Detect which cell encompasses the target text, then output its (X, Y) center coordinate. 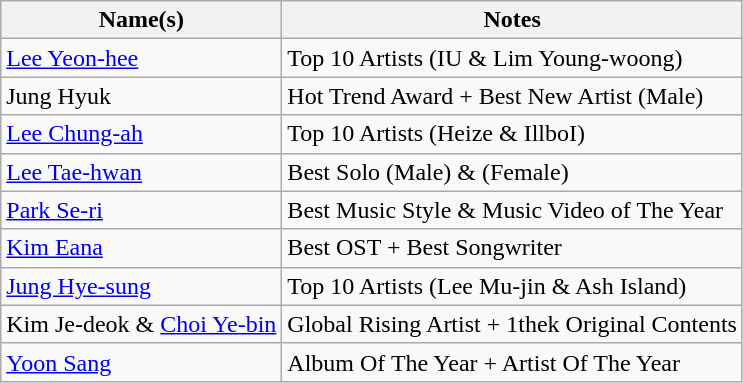
Best Solo (Male) & (Female) (512, 172)
Kim Eana (142, 248)
Name(s) (142, 20)
Top 10 Artists (IU & Lim Young-woong) (512, 58)
Best Music Style & Music Video of The Year (512, 210)
Kim Je-deok & Choi Ye-bin (142, 324)
Jung Hyuk (142, 96)
Lee Tae-hwan (142, 172)
Park Se-ri (142, 210)
Top 10 Artists (Heize & IllboI) (512, 134)
Best OST + Best Songwriter (512, 248)
Lee Chung-ah (142, 134)
Hot Trend Award + Best New Artist (Male) (512, 96)
Album Of The Year + Artist Of The Year (512, 362)
Notes (512, 20)
Yoon Sang (142, 362)
Global Rising Artist + 1thek Original Contents (512, 324)
Lee Yeon-hee (142, 58)
Jung Hye-sung (142, 286)
Top 10 Artists (Lee Mu-jin & Ash Island) (512, 286)
